Return [x, y] of the center of cell containing provided text 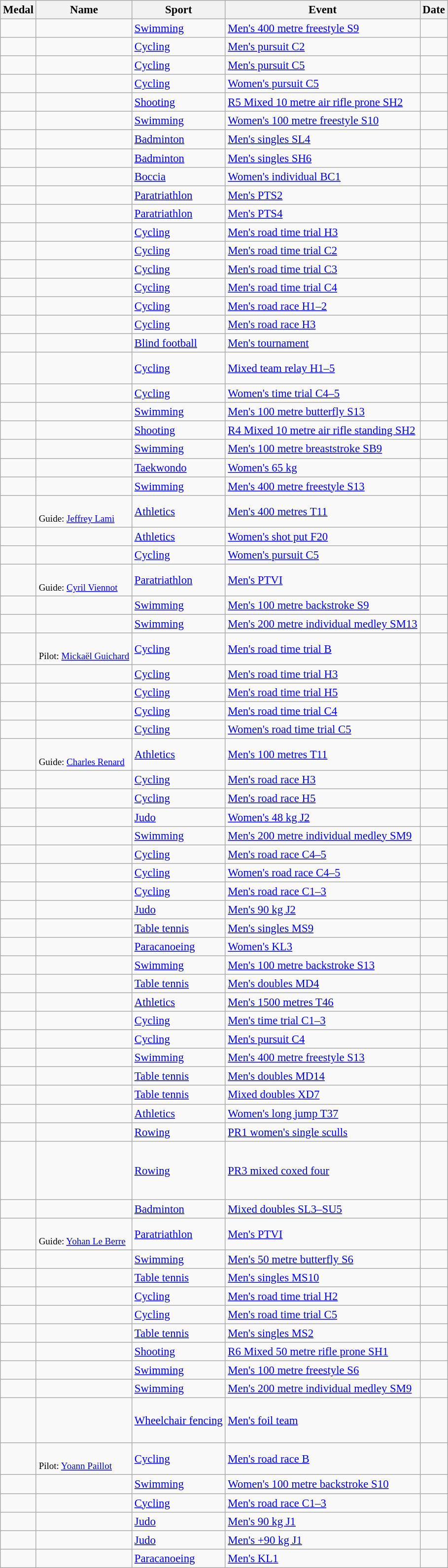
Men's KL1 [322, 1558]
Men's PTS2 [322, 195]
Men's singles SL4 [322, 139]
Event [322, 10]
Women's road time trial C5 [322, 730]
R4 Mixed 10 metre air rifle standing SH2 [322, 431]
Men's 90 kg J2 [322, 910]
Women's road race C4–5 [322, 872]
Boccia [178, 176]
Women's shot put F20 [322, 536]
Women's individual BC1 [322, 176]
Men's singles SH6 [322, 158]
Men's tournament [322, 343]
Men's pursuit C4 [322, 1039]
Men's 100 metre freestyle S6 [322, 1370]
Men's road time trial C2 [322, 251]
Men's foil team [322, 1421]
Men's doubles MD14 [322, 1076]
Men's 1500 metres T46 [322, 1002]
Men's time trial C1–3 [322, 1021]
Men's 200 metre individual medley SM13 [322, 624]
Men's PTS4 [322, 213]
Men's doubles MD4 [322, 984]
PR3 mixed coxed four [322, 1170]
Men's road race C4–5 [322, 854]
Guide: Yohan Le Berre [84, 1234]
Men's 100 metres T11 [322, 755]
Men's singles MS2 [322, 1334]
Men's +90 kg J1 [322, 1540]
Taekwondo [178, 467]
Guide: Jeffrey Lami [84, 511]
Date [434, 10]
R6 Mixed 50 metre rifle prone SH1 [322, 1352]
Name [84, 10]
Men's road race H1–2 [322, 306]
Mixed team relay H1–5 [322, 368]
Men's 100 metre backstroke S9 [322, 605]
Guide: Cyril Viennot [84, 580]
Women's 48 kg J2 [322, 817]
Women's KL3 [322, 947]
Men's 100 metre backstroke S13 [322, 965]
Women's 100 metre freestyle S10 [322, 121]
R5 Mixed 10 metre air rifle prone SH2 [322, 102]
Women's time trial C4–5 [322, 394]
Pilot: Mickaël Guichard [84, 649]
Women's long jump T37 [322, 1113]
Men's pursuit C5 [322, 66]
Men's road race B [322, 1459]
Medal [19, 10]
Wheelchair fencing [178, 1421]
Men's singles MS10 [322, 1278]
Mixed doubles SL3–SU5 [322, 1209]
Pilot: Yoann Paillot [84, 1459]
Men's 90 kg J1 [322, 1521]
Mixed doubles XD7 [322, 1095]
Men's 50 metre butterfly S6 [322, 1259]
Women's 65 kg [322, 467]
Men's 400 metre freestyle S9 [322, 29]
Men's road race H5 [322, 799]
Men's road time trial H2 [322, 1296]
PR1 women's single sculls [322, 1132]
Men's road time trial H5 [322, 693]
Blind football [178, 343]
Men's road time trial C5 [322, 1315]
Women's 100 metre backstroke S10 [322, 1484]
Guide: Charles Renard [84, 755]
Men's 100 metre breaststroke SB9 [322, 449]
Men's road time trial C3 [322, 269]
Sport [178, 10]
Men's singles MS9 [322, 928]
Men's 100 metre butterfly S13 [322, 412]
Men's road time trial B [322, 649]
Men's 400 metres T11 [322, 511]
Men's pursuit C2 [322, 47]
